Locate the cell with the specified text and output its (x, y) center coordinate. 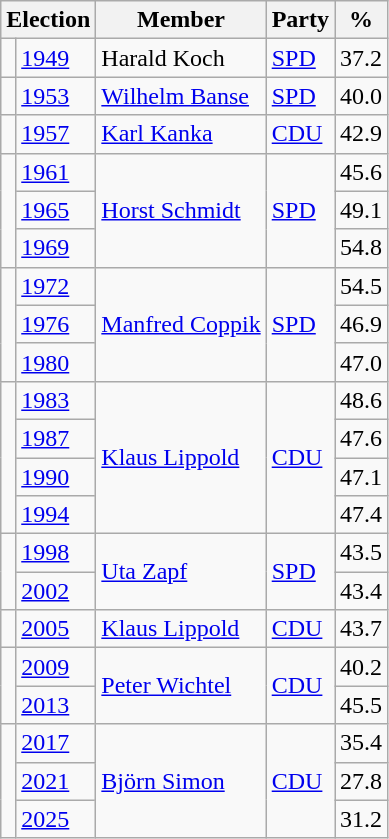
46.9 (362, 324)
Uta Zapf (181, 572)
1949 (56, 58)
43.5 (362, 553)
35.4 (362, 743)
47.1 (362, 477)
1969 (56, 248)
1987 (56, 438)
47.6 (362, 438)
47.4 (362, 515)
2021 (56, 781)
Karl Kanka (181, 134)
1957 (56, 134)
42.9 (362, 134)
27.8 (362, 781)
1965 (56, 210)
Wilhelm Banse (181, 96)
1961 (56, 172)
1994 (56, 515)
31.2 (362, 819)
Peter Wichtel (181, 686)
43.4 (362, 591)
Member (181, 20)
1990 (56, 477)
47.0 (362, 362)
45.6 (362, 172)
48.6 (362, 400)
45.5 (362, 705)
2002 (56, 591)
1980 (56, 362)
1983 (56, 400)
Horst Schmidt (181, 210)
Election (48, 20)
1976 (56, 324)
Björn Simon (181, 781)
1998 (56, 553)
43.7 (362, 629)
37.2 (362, 58)
Party (300, 20)
2005 (56, 629)
2017 (56, 743)
49.1 (362, 210)
1972 (56, 286)
2025 (56, 819)
% (362, 20)
54.5 (362, 286)
Harald Koch (181, 58)
Manfred Coppik (181, 324)
54.8 (362, 248)
40.0 (362, 96)
1953 (56, 96)
2013 (56, 705)
40.2 (362, 667)
2009 (56, 667)
